From the cell containing the given text, extract its center point as [X, Y] coordinate. 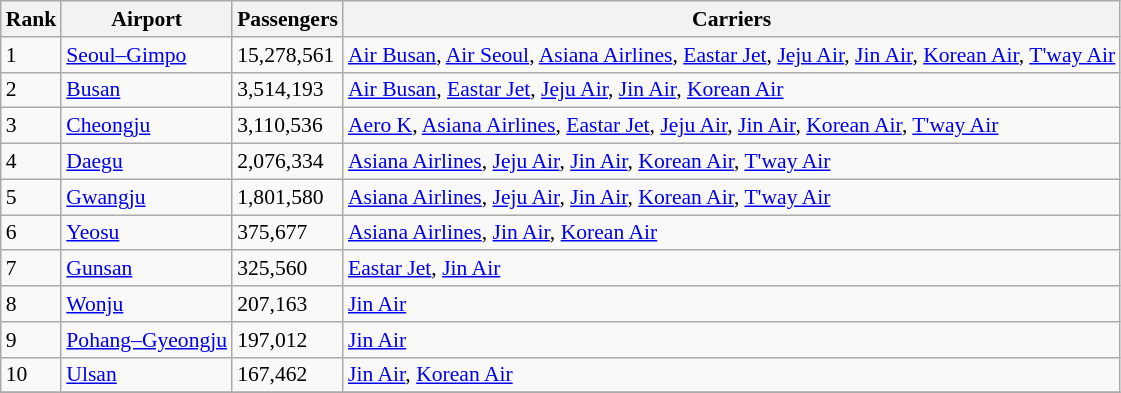
Passengers [288, 19]
Wonju [146, 304]
375,677 [288, 233]
1,801,580 [288, 197]
3 [32, 126]
Air Busan, Eastar Jet, Jeju Air, Jin Air, Korean Air [732, 90]
Asiana Airlines, Jin Air, Korean Air [732, 233]
7 [32, 269]
10 [32, 375]
Gwangju [146, 197]
Aero K, Asiana Airlines, Eastar Jet, Jeju Air, Jin Air, Korean Air, T'way Air [732, 126]
Ulsan [146, 375]
2 [32, 90]
6 [32, 233]
Eastar Jet, Jin Air [732, 269]
Airport [146, 19]
Rank [32, 19]
3,110,536 [288, 126]
325,560 [288, 269]
2,076,334 [288, 162]
Air Busan, Air Seoul, Asiana Airlines, Eastar Jet, Jeju Air, Jin Air, Korean Air, T'way Air [732, 55]
Busan [146, 90]
Yeosu [146, 233]
5 [32, 197]
9 [32, 340]
4 [32, 162]
207,163 [288, 304]
15,278,561 [288, 55]
3,514,193 [288, 90]
Daegu [146, 162]
8 [32, 304]
197,012 [288, 340]
Cheongju [146, 126]
1 [32, 55]
Jin Air, Korean Air [732, 375]
Pohang–Gyeongju [146, 340]
167,462 [288, 375]
Seoul–Gimpo [146, 55]
Carriers [732, 19]
Gunsan [146, 269]
